Capture the cell that displays the provided text and extract its [x, y] central coordinate. 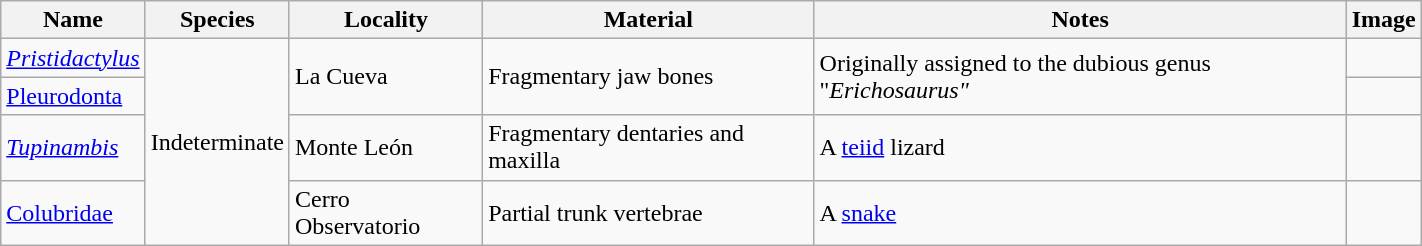
Image [1384, 20]
A snake [1080, 212]
Locality [386, 20]
Colubridae [73, 212]
Material [648, 20]
Pleurodonta [73, 96]
Monte León [386, 148]
Fragmentary jaw bones [648, 77]
La Cueva [386, 77]
Partial trunk vertebrae [648, 212]
A teiid lizard [1080, 148]
Name [73, 20]
Cerro Observatorio [386, 212]
Tupinambis [73, 148]
Species [217, 20]
Notes [1080, 20]
Fragmentary dentaries and maxilla [648, 148]
Indeterminate [217, 142]
Pristidactylus [73, 58]
Originally assigned to the dubious genus "Erichosaurus" [1080, 77]
